Determine the (X, Y) coordinate at the center of the cell enclosing the given text.  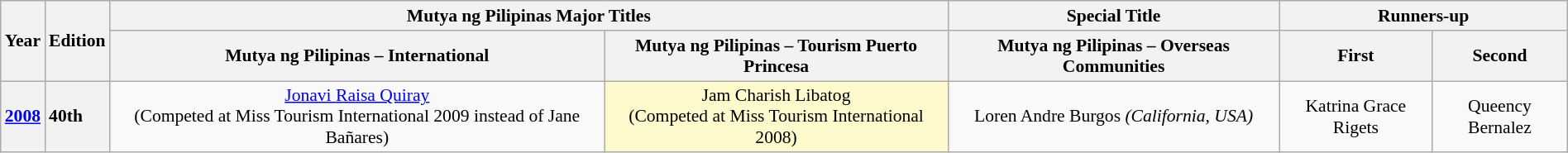
Mutya ng Pilipinas Major Titles (529, 16)
Jonavi Raisa Quiray (Competed at Miss Tourism International 2009 instead of Jane Bañares) (357, 117)
Year (23, 41)
40th (78, 117)
Mutya ng Pilipinas – International (357, 56)
Katrina Grace Rigets (1356, 117)
First (1356, 56)
2008 (23, 117)
Runners-up (1423, 16)
Mutya ng Pilipinas – Overseas Communities (1113, 56)
Queency Bernalez (1500, 117)
Edition (78, 41)
Loren Andre Burgos (California, USA) (1113, 117)
Second (1500, 56)
Jam Charish Libatog (Competed at Miss Tourism International 2008) (776, 117)
Special Title (1113, 16)
Mutya ng Pilipinas – Tourism Puerto Princesa (776, 56)
